Detect which cell encompasses the target text, then output its (x, y) center coordinate. 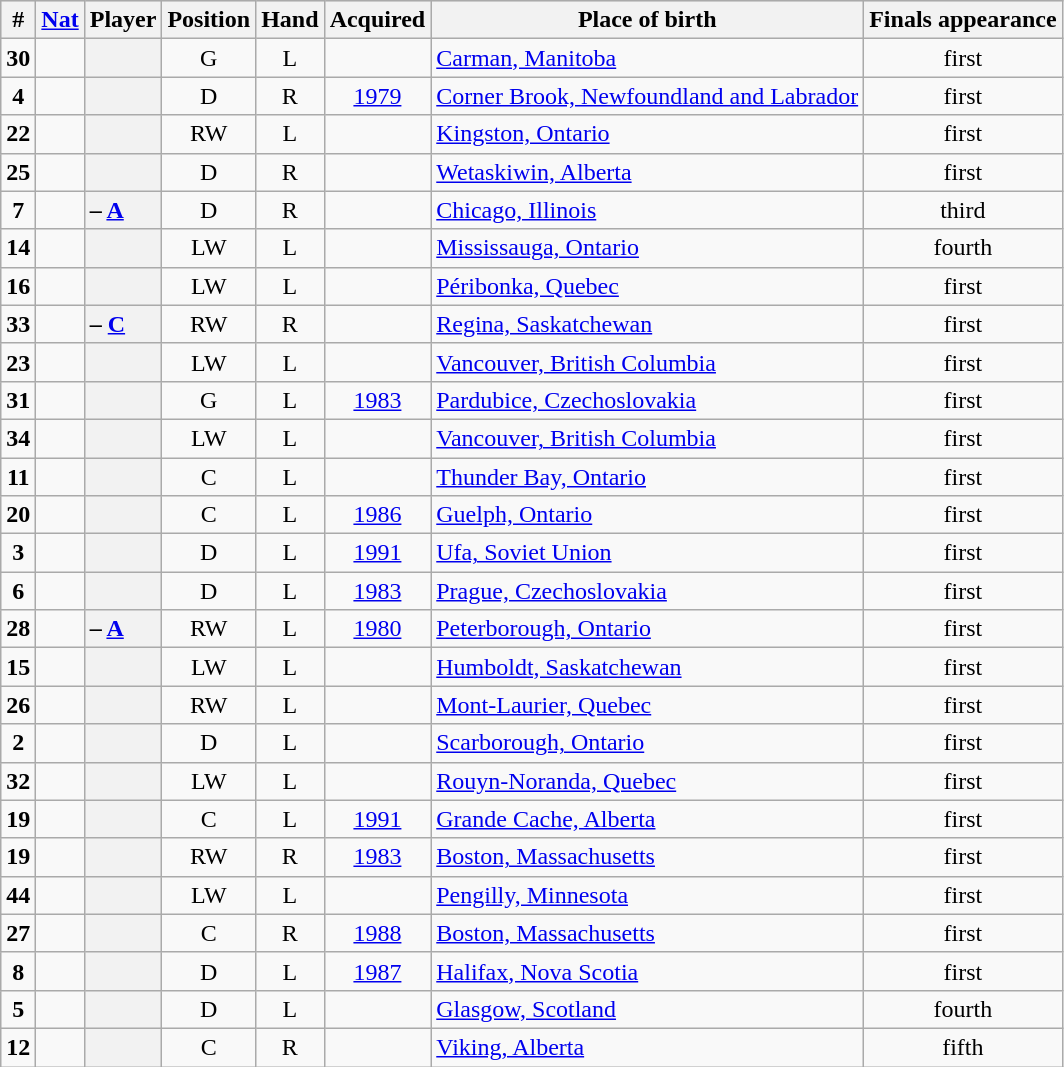
33 (18, 324)
# (18, 20)
Pengilly, Minnesota (648, 895)
14 (18, 248)
15 (18, 667)
4 (18, 96)
7 (18, 210)
Halifax, Nova Scotia (648, 971)
Place of birth (648, 20)
fifth (963, 1047)
Carman, Manitoba (648, 58)
28 (18, 629)
third (963, 210)
Pardubice, Czechoslovakia (648, 400)
Hand (290, 20)
Ufa, Soviet Union (648, 553)
23 (18, 362)
16 (18, 286)
12 (18, 1047)
Acquired (378, 20)
20 (18, 515)
6 (18, 591)
Guelph, Ontario (648, 515)
32 (18, 781)
1986 (378, 515)
3 (18, 553)
Thunder Bay, Ontario (648, 477)
Scarborough, Ontario (648, 743)
Wetaskiwin, Alberta (648, 172)
Glasgow, Scotland (648, 1009)
– C (123, 324)
27 (18, 933)
Nat (60, 20)
5 (18, 1009)
Grande Cache, Alberta (648, 819)
Viking, Alberta (648, 1047)
Peterborough, Ontario (648, 629)
1980 (378, 629)
Corner Brook, Newfoundland and Labrador (648, 96)
Position (209, 20)
1987 (378, 971)
Humboldt, Saskatchewan (648, 667)
1988 (378, 933)
Prague, Czechoslovakia (648, 591)
1979 (378, 96)
31 (18, 400)
30 (18, 58)
25 (18, 172)
Péribonka, Quebec (648, 286)
Finals appearance (963, 20)
34 (18, 438)
8 (18, 971)
Rouyn-Noranda, Quebec (648, 781)
Chicago, Illinois (648, 210)
2 (18, 743)
11 (18, 477)
Regina, Saskatchewan (648, 324)
Mont-Laurier, Quebec (648, 705)
22 (18, 134)
26 (18, 705)
Kingston, Ontario (648, 134)
Mississauga, Ontario (648, 248)
44 (18, 895)
Player (123, 20)
